Output the (X, Y) coordinate of the center of the cell containing the given text.  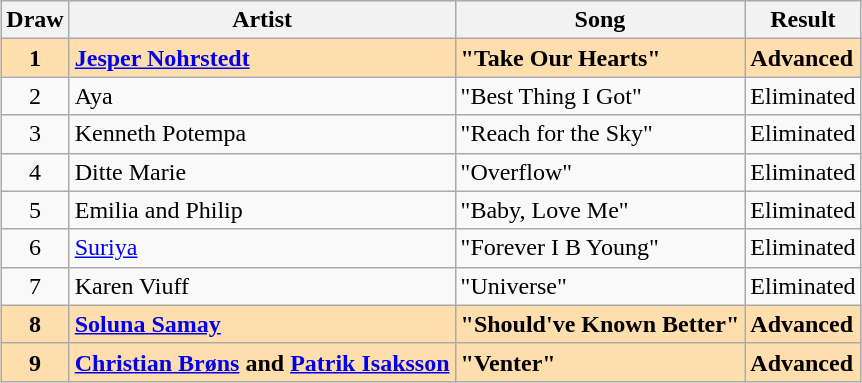
"Best Thing I Got" (600, 96)
5 (35, 210)
"Reach for the Sky" (600, 134)
Karen Viuff (262, 286)
Soluna Samay (262, 324)
7 (35, 286)
Ditte Marie (262, 172)
1 (35, 58)
Jesper Nohrstedt (262, 58)
2 (35, 96)
Kenneth Potempa (262, 134)
"Overflow" (600, 172)
"Baby, Love Me" (600, 210)
"Forever I B Young" (600, 248)
Suriya (262, 248)
Result (803, 20)
"Venter" (600, 362)
3 (35, 134)
"Take Our Hearts" (600, 58)
Christian Brøns and Patrik Isaksson (262, 362)
Aya (262, 96)
Artist (262, 20)
9 (35, 362)
8 (35, 324)
6 (35, 248)
"Universe" (600, 286)
"Should've Known Better" (600, 324)
Draw (35, 20)
Emilia and Philip (262, 210)
4 (35, 172)
Song (600, 20)
